Find where the given text appears and provide that cell's center as [X, Y] coordinate. 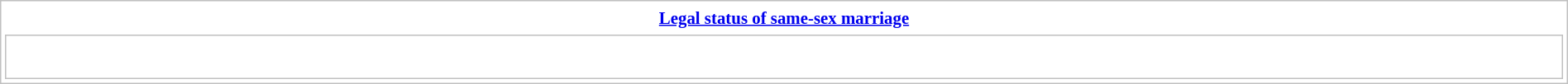
Legal status of same-sex marriage [784, 18]
